Locate the cell with the specified text and output its (X, Y) center coordinate. 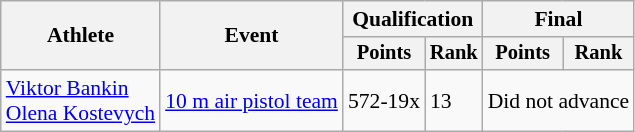
Athlete (80, 36)
572-19x (384, 100)
Viktor BankinOlena Kostevych (80, 100)
13 (454, 100)
Event (252, 36)
Did not advance (559, 100)
Qualification (413, 19)
Final (559, 19)
10 m air pistol team (252, 100)
